Return the (X, Y) coordinate for the center point of the cell that contains the specified text.  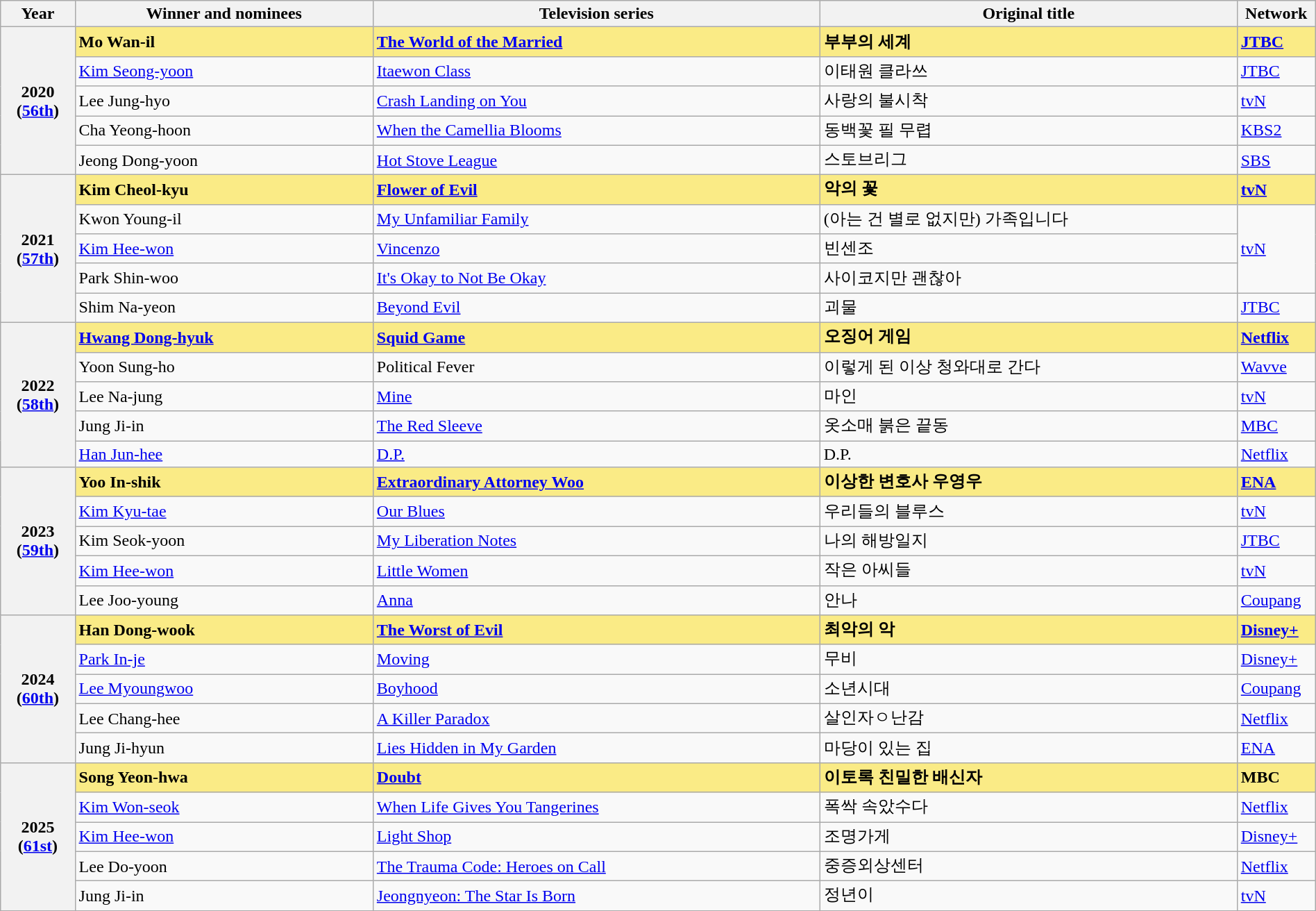
The World of the Married (596, 42)
이상한 변호사 우영우 (1029, 482)
Park In-je (223, 660)
Beyond Evil (596, 308)
스토브리그 (1029, 160)
정년이 (1029, 896)
동백꽃 필 무렵 (1029, 131)
사이코지만 괜찮아 (1029, 278)
Hot Stove League (596, 160)
Jung Ji-hyun (223, 749)
The Red Sleeve (596, 426)
Lee Chang-hee (223, 718)
When Life Gives You Tangerines (596, 807)
Shim Na-yeon (223, 308)
Lee Na-jung (223, 397)
Kim Cheol-kyu (223, 190)
Lee Joo-young (223, 600)
Jeong Dong-yoon (223, 160)
Network (1276, 14)
Winner and nominees (223, 14)
Vincenzo (596, 249)
옷소매 붉은 끝동 (1029, 426)
Anna (596, 600)
안나 (1029, 600)
Cha Yeong-hoon (223, 131)
My Unfamiliar Family (596, 219)
작은 아씨들 (1029, 571)
괴물 (1029, 308)
Boyhood (596, 689)
Flower of Evil (596, 190)
이태원 클라쓰 (1029, 71)
Hwang Dong-hyuk (223, 337)
Kim Seong-yoon (223, 71)
Kwon Young-il (223, 219)
My Liberation Notes (596, 542)
폭싹 속았수다 (1029, 807)
It's Okay to Not Be Okay (596, 278)
Yoon Sung-ho (223, 367)
우리들의 블루스 (1029, 511)
SBS (1276, 160)
Lee Do-yoon (223, 867)
Mine (596, 397)
2025(61st) (37, 836)
Original title (1029, 14)
마당이 있는 집 (1029, 749)
이렇게 된 이상 청와대로 간다 (1029, 367)
Lee Jung-hyo (223, 101)
When the Camellia Blooms (596, 131)
Yoo In-shik (223, 482)
Park Shin-woo (223, 278)
Moving (596, 660)
마인 (1029, 397)
오징어 게임 (1029, 337)
Extraordinary Attorney Woo (596, 482)
Han Dong-wook (223, 630)
Jeongnyeon: The Star Is Born (596, 896)
2023(59th) (37, 542)
Little Women (596, 571)
Lee Myoungwoo (223, 689)
Song Yeon-hwa (223, 778)
Mo Wan-il (223, 42)
Television series (596, 14)
Itaewon Class (596, 71)
2020(56th) (37, 101)
Han Jun-hee (223, 454)
Lies Hidden in My Garden (596, 749)
빈센조 (1029, 249)
2021(57th) (37, 249)
(아는 건 별로 없지만) 가족입니다 (1029, 219)
Year (37, 14)
2022(58th) (37, 394)
Wavve (1276, 367)
살인자ㅇ난감 (1029, 718)
최악의 악 (1029, 630)
Political Fever (596, 367)
부부의 세계 (1029, 42)
이토록 친밀한 배신자 (1029, 778)
Crash Landing on You (596, 101)
중증외상센터 (1029, 867)
Kim Won-seok (223, 807)
무비 (1029, 660)
KBS2 (1276, 131)
A Killer Paradox (596, 718)
The Trauma Code: Heroes on Call (596, 867)
Light Shop (596, 837)
Kim Kyu-tae (223, 511)
나의 해방일지 (1029, 542)
Kim Seok-yoon (223, 542)
The Worst of Evil (596, 630)
악의 꽃 (1029, 190)
소년시대 (1029, 689)
Squid Game (596, 337)
조명가게 (1029, 837)
Our Blues (596, 511)
사랑의 불시착 (1029, 101)
2024(60th) (37, 689)
Doubt (596, 778)
